Capture the cell that displays the provided text and extract its (X, Y) central coordinate. 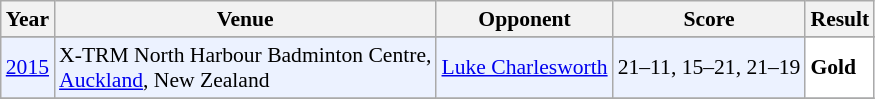
Year (28, 19)
X-TRM North Harbour Badminton Centre,Auckland, New Zealand (245, 68)
Opponent (524, 19)
21–11, 15–21, 21–19 (710, 68)
2015 (28, 68)
Luke Charlesworth (524, 68)
Venue (245, 19)
Score (710, 19)
Gold (840, 68)
Result (840, 19)
